Return the [X, Y] coordinate for the center point of the cell that contains the specified text.  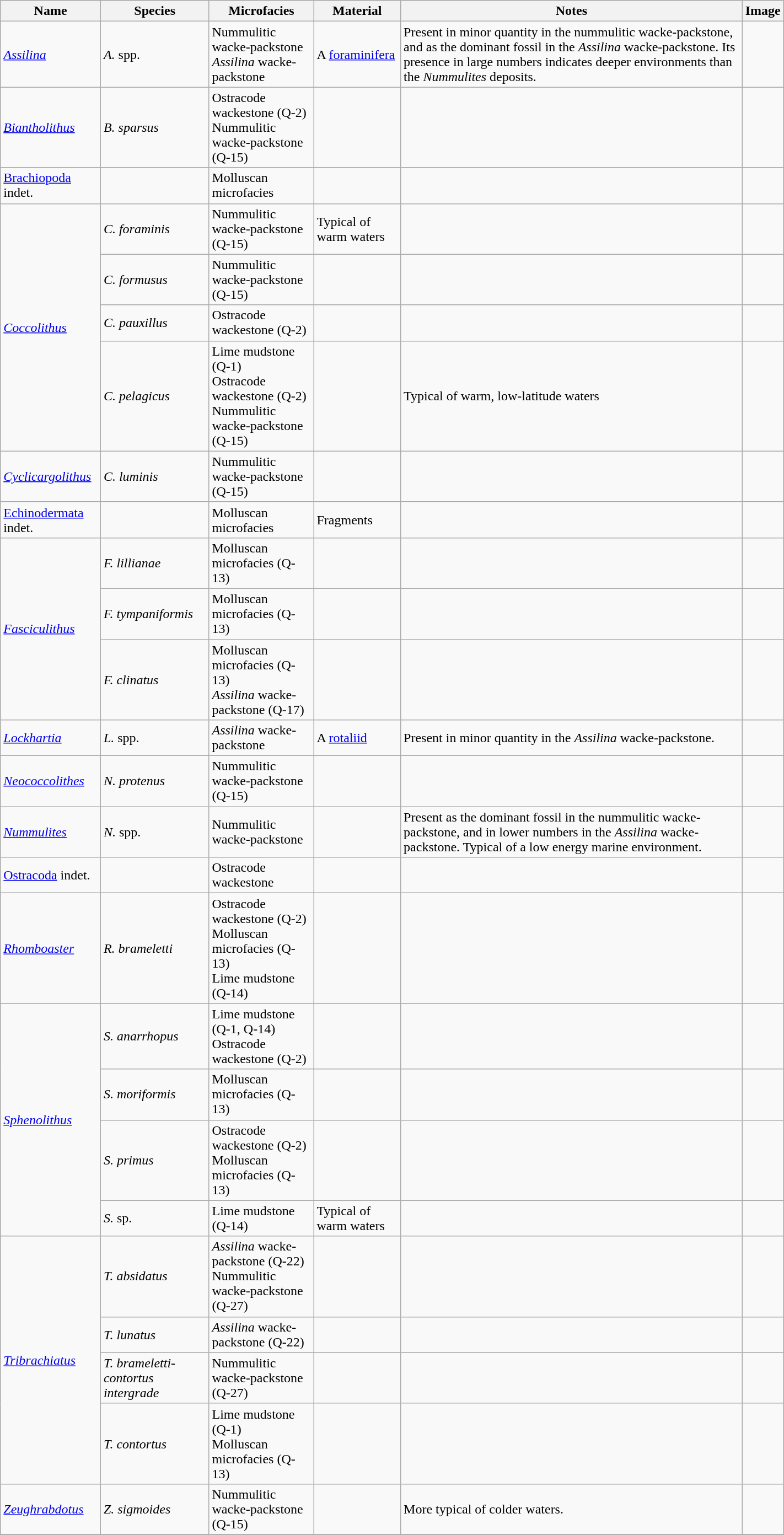
Material [357, 11]
Name [51, 11]
Microfacies [261, 11]
Image [763, 11]
F. lillianae [154, 563]
Nummulitic wacke-packstone [261, 832]
Lockhartia [51, 738]
Brachiopoda indet. [51, 185]
S. sp. [154, 1219]
More typical of colder waters. [572, 1509]
Zeughrabdotus [51, 1509]
C. foraminis [154, 229]
Assilina wacke-packstone (Q-22) [261, 1334]
Nummulites [51, 832]
L. spp. [154, 738]
C. luminis [154, 476]
T. lunatus [154, 1334]
Rhomboaster [51, 948]
N. protenus [154, 781]
Coccolithus [51, 328]
Assilina [51, 54]
Notes [572, 11]
R. brameletti [154, 948]
C. formusus [154, 280]
T. absidatus [154, 1276]
Typical of warm, low-latitude waters [572, 396]
S. primus [154, 1160]
Molluscan microfacies (Q-13)Assilina wacke-packstone (Q-17) [261, 680]
Lime mudstone (Q-1)Ostracode wackestone (Q-2)Nummulitic wacke-packstone (Q-15) [261, 396]
Ostracoda indet. [51, 876]
S. moriformis [154, 1094]
C. pauxillus [154, 323]
T. contortus [154, 1443]
Neococcolithes [51, 781]
Ostracode wackestone (Q-2)Molluscan microfacies (Q-13)Lime mudstone (Q-14) [261, 948]
A. spp. [154, 54]
Assilina wacke-packstone (Q-22)Nummulitic wacke-packstone (Q-27) [261, 1276]
Present in minor quantity in the Assilina wacke-packstone. [572, 738]
A rotaliid [357, 738]
T. brameletti-contortus intergrade [154, 1378]
Ostracode wackestone [261, 876]
Lime mudstone (Q-1, Q-14)Ostracode wackestone (Q-2) [261, 1037]
F. clinatus [154, 680]
Z. sigmoides [154, 1509]
Fragments [357, 519]
N. spp. [154, 832]
Species [154, 11]
B. sparsus [154, 127]
Ostracode wackestone (Q-2) [261, 323]
F. tympaniformis [154, 614]
Tribrachiatus [51, 1360]
Sphenolithus [51, 1120]
S. anarrhopus [154, 1037]
C. pelagicus [154, 396]
A foraminifera [357, 54]
Cyclicargolithus [51, 476]
Echinodermata indet. [51, 519]
Lime mudstone (Q-14) [261, 1219]
Biantholithus [51, 127]
Fasciculithus [51, 629]
Ostracode wackestone (Q-2)Molluscan microfacies (Q-13) [261, 1160]
Nummulitic wacke-packstone (Q-27) [261, 1378]
Ostracode wackestone (Q-2)Nummulitic wacke-packstone (Q-15) [261, 127]
Lime mudstone (Q-1)Molluscan microfacies (Q-13) [261, 1443]
Nummulitic wacke-packstoneAssilina wacke-packstone [261, 54]
Assilina wacke-packstone [261, 738]
